Identify which cell holds the provided text, then report its [x, y] central coordinate. 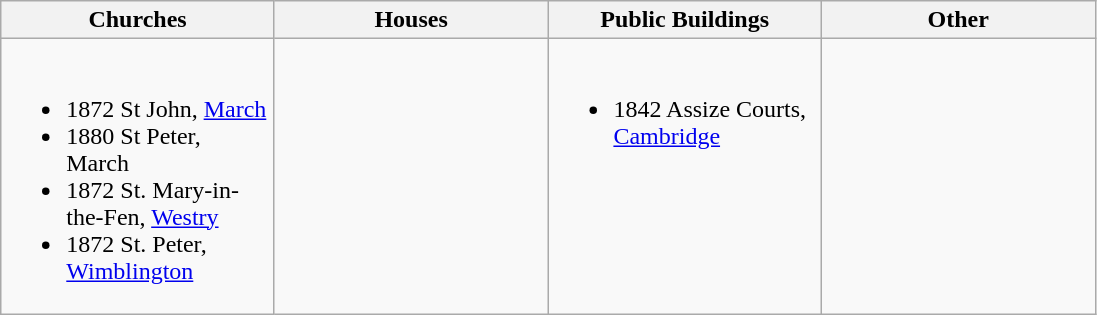
1842 Assize Courts, Cambridge [685, 176]
Churches [138, 20]
1872 St John, March1880 St Peter, March1872 St. Mary-in-the-Fen, Westry1872 St. Peter, Wimblington [138, 176]
Houses [411, 20]
Other [958, 20]
Public Buildings [685, 20]
